Identify which cell holds the provided text, then report its [X, Y] central coordinate. 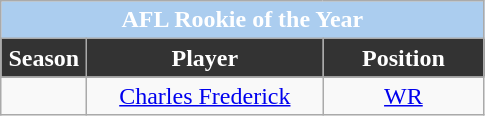
WR [404, 96]
Charles Frederick [205, 96]
AFL Rookie of the Year [242, 20]
Player [205, 58]
Season [44, 58]
Position [404, 58]
